For the text-containing cell, return its midpoint in [x, y] coordinate format. 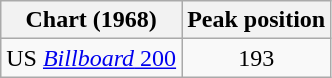
Chart (1968) [92, 20]
Peak position [256, 20]
193 [256, 58]
US Billboard 200 [92, 58]
